Return [x, y] of the center of cell containing provided text 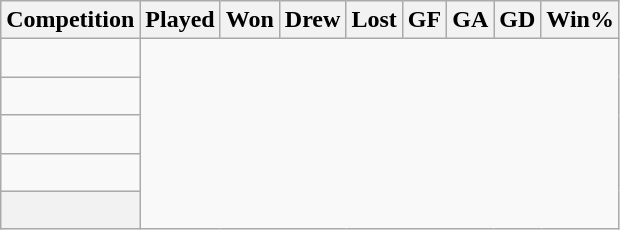
Drew [312, 20]
GF [424, 20]
Lost [374, 20]
Played [180, 20]
GD [518, 20]
Won [250, 20]
Competition [70, 20]
Win% [580, 20]
GA [470, 20]
